Locate the cell with the specified text and output its [x, y] center coordinate. 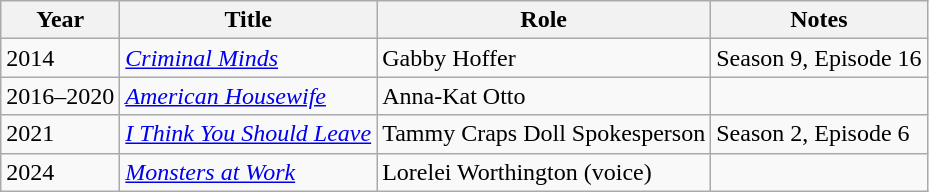
Monsters at Work [248, 172]
Season 9, Episode 16 [819, 58]
Tammy Craps Doll Spokesperson [544, 134]
2014 [60, 58]
Criminal Minds [248, 58]
Year [60, 20]
American Housewife [248, 96]
I Think You Should Leave [248, 134]
Notes [819, 20]
2021 [60, 134]
Anna-Kat Otto [544, 96]
2016–2020 [60, 96]
Lorelei Worthington (voice) [544, 172]
Season 2, Episode 6 [819, 134]
2024 [60, 172]
Title [248, 20]
Role [544, 20]
Gabby Hoffer [544, 58]
